Capture the cell that displays the provided text and extract its [X, Y] central coordinate. 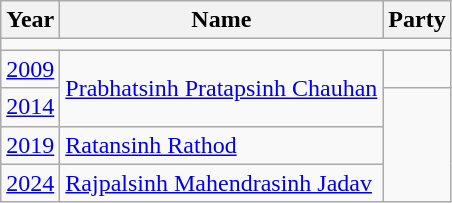
2014 [30, 107]
Prabhatsinh Pratapsinh Chauhan [222, 88]
2024 [30, 183]
Ratansinh Rathod [222, 145]
2009 [30, 69]
Rajpalsinh Mahendrasinh Jadav [222, 183]
Name [222, 20]
Party [417, 20]
Year [30, 20]
2019 [30, 145]
